Identify which cell holds the provided text, then report its (x, y) central coordinate. 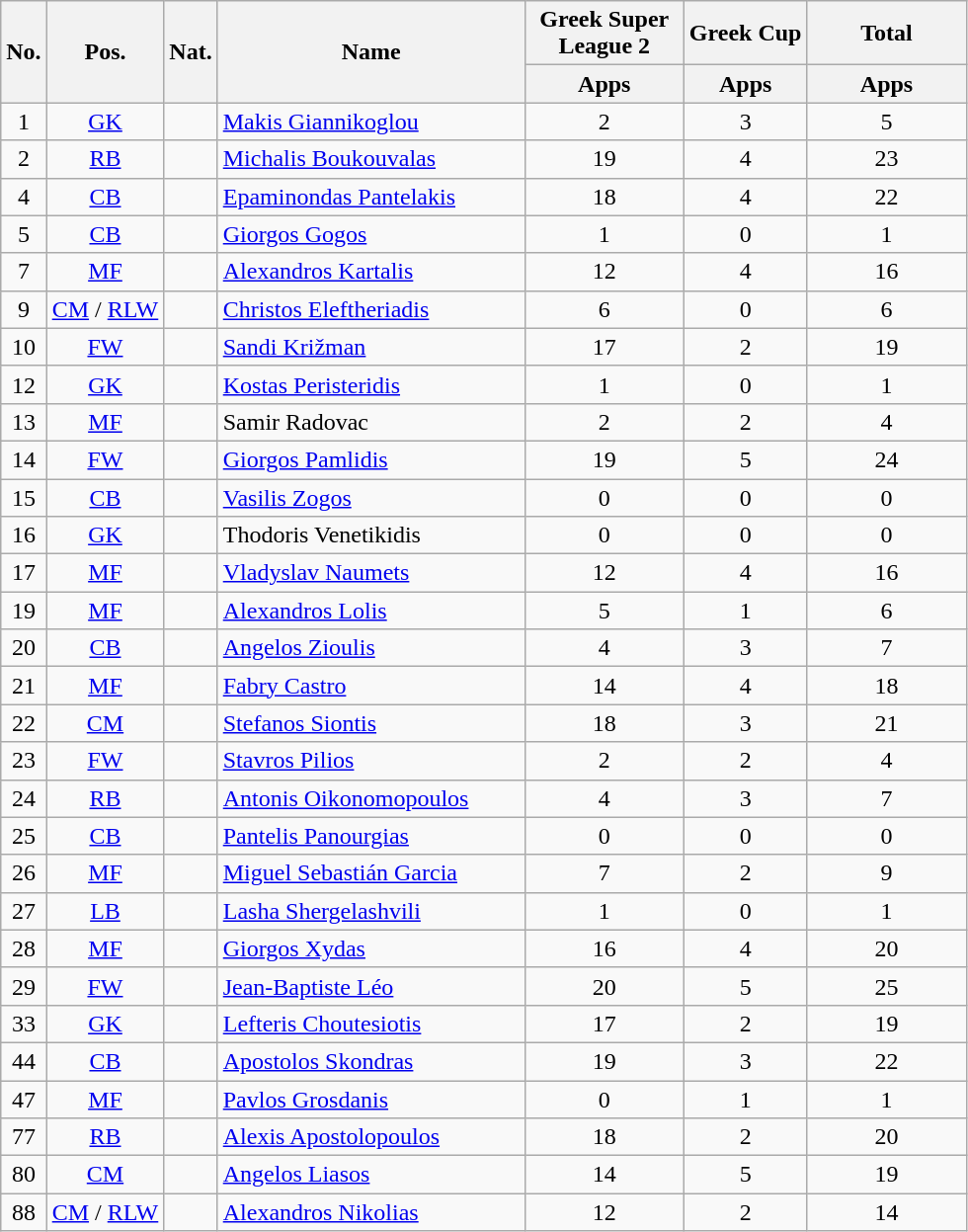
Thodoris Venetikidis (371, 535)
LB (105, 911)
Giorgos Pamlidis (371, 459)
88 (24, 1212)
Apostolos Skondras (371, 1061)
Christos Eleftheriadis (371, 309)
Miguel Sebastián Garcia (371, 873)
Pavlos Grosdanis (371, 1100)
Sandi Križman (371, 347)
Angelos Liasos (371, 1175)
Stefanos Siontis (371, 723)
26 (24, 873)
15 (24, 497)
47 (24, 1100)
33 (24, 1024)
Total (887, 34)
44 (24, 1061)
Lefteris Choutesiotis (371, 1024)
No. (24, 51)
Stavros Pilios (371, 761)
13 (24, 422)
Greek Super League 2 (605, 34)
Vasilis Zogos (371, 497)
Greek Cup (745, 34)
Giorgos Xydas (371, 948)
27 (24, 911)
Samir Radovac (371, 422)
Angelos Zioulis (371, 648)
Alexis Apostolopoulos (371, 1137)
Pantelis Panourgias (371, 836)
Alexandros Lolis (371, 611)
Epaminondas Pantelakis (371, 197)
Alexandros Nikolias (371, 1212)
Fabry Castro (371, 686)
Vladyslav Naumets (371, 573)
Pos. (105, 51)
77 (24, 1137)
Jean-Baptiste Léo (371, 986)
Alexandros Kartalis (371, 272)
80 (24, 1175)
29 (24, 986)
Lasha Shergelashvili (371, 911)
10 (24, 347)
28 (24, 948)
Giorgos Gogos (371, 234)
Michalis Boukouvalas (371, 159)
Nat. (191, 51)
Name (371, 51)
Makis Giannikoglou (371, 122)
Kostas Peristeridis (371, 384)
Antonis Oikonomopoulos (371, 798)
